Extract the (x, y) coordinate from the center of the cell holding the provided text.  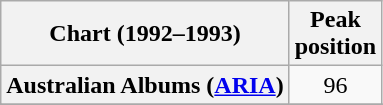
Chart (1992–1993) (145, 34)
Peakposition (335, 34)
Australian Albums (ARIA) (145, 85)
96 (335, 85)
